Return (x, y) of the center of cell containing provided text 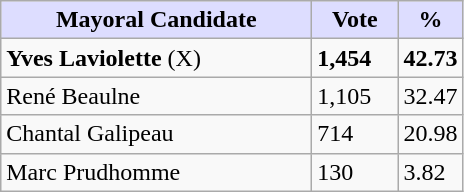
42.73 (430, 58)
Chantal Galipeau (156, 134)
3.82 (430, 172)
Vote (355, 20)
Mayoral Candidate (156, 20)
130 (355, 172)
Marc Prudhomme (156, 172)
1,105 (355, 96)
% (430, 20)
1,454 (355, 58)
Yves Laviolette (X) (156, 58)
20.98 (430, 134)
32.47 (430, 96)
714 (355, 134)
René Beaulne (156, 96)
